Determine the [X, Y] coordinate at the center of the cell enclosing the given text.  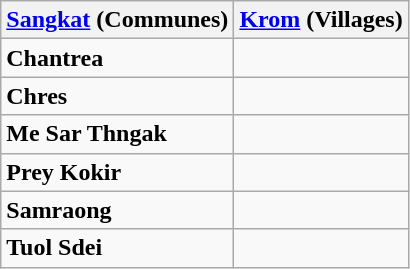
Chres [118, 96]
Samraong [118, 210]
Krom (Villages) [321, 20]
Prey Kokir [118, 172]
Chantrea [118, 58]
Me Sar Thngak [118, 134]
Tuol Sdei [118, 248]
Sangkat (Communes) [118, 20]
